Detect which cell encompasses the target text, then output its [X, Y] center coordinate. 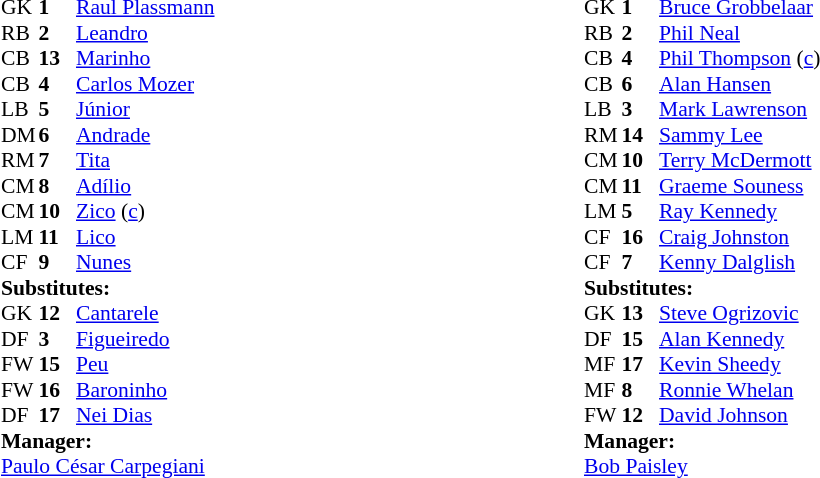
Peu [146, 365]
Júnior [146, 109]
Baroninho [146, 390]
Nei Dias [146, 415]
Leandro [146, 33]
Nunes [146, 263]
Lico [146, 237]
Andrade [146, 135]
Carlos Mozer [146, 84]
Cantarele [146, 313]
Adílio [146, 186]
Manager: [108, 441]
Marinho [146, 59]
14 [641, 135]
Tita [146, 161]
DM [20, 135]
9 [57, 263]
Figueiredo [146, 339]
Zico (c) [146, 211]
Substitutes: [108, 288]
